Capture the cell that displays the provided text and extract its [x, y] central coordinate. 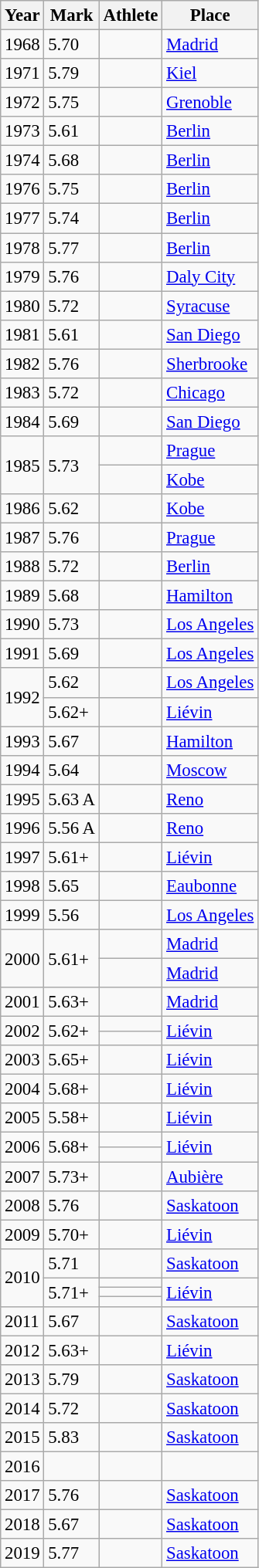
1968 [22, 45]
2001 [22, 1002]
1994 [22, 770]
Athlete [130, 15]
2007 [22, 1177]
2017 [22, 1495]
2006 [22, 1147]
1978 [22, 248]
2010 [22, 1277]
1989 [22, 596]
1980 [22, 306]
1992 [22, 698]
Grenoble [210, 103]
5.63 A [71, 799]
1977 [22, 218]
2000 [22, 959]
Moscow [210, 770]
1993 [22, 741]
2019 [22, 1553]
1998 [22, 886]
Year [22, 15]
5.70+ [71, 1234]
1988 [22, 567]
5.71 [71, 1263]
1982 [22, 364]
1995 [22, 799]
5.70 [71, 45]
1973 [22, 131]
2018 [22, 1525]
2012 [22, 1350]
2009 [22, 1234]
1987 [22, 538]
Kiel [210, 73]
1986 [22, 509]
1997 [22, 857]
5.58+ [71, 1119]
1985 [22, 465]
1981 [22, 334]
2015 [22, 1438]
2013 [22, 1380]
Aubière [210, 1177]
Chicago [210, 393]
5.73+ [71, 1177]
5.71+ [71, 1292]
Sherbrooke [210, 364]
5.56 A [71, 828]
5.65 [71, 886]
1991 [22, 654]
5.65+ [71, 1060]
2005 [22, 1119]
1990 [22, 625]
1996 [22, 828]
Place [210, 15]
1976 [22, 189]
2014 [22, 1408]
Daly City [210, 276]
1974 [22, 161]
5.83 [71, 1438]
1979 [22, 276]
Eaubonne [210, 886]
2002 [22, 1031]
5.74 [71, 218]
2016 [22, 1467]
1971 [22, 73]
Mark [71, 15]
5.56 [71, 915]
2011 [22, 1322]
Syracuse [210, 306]
1972 [22, 103]
2008 [22, 1205]
1983 [22, 393]
5.64 [71, 770]
1984 [22, 422]
2003 [22, 1060]
1999 [22, 915]
2004 [22, 1089]
